Determine the (x, y) coordinate at the center of the cell enclosing the given text.  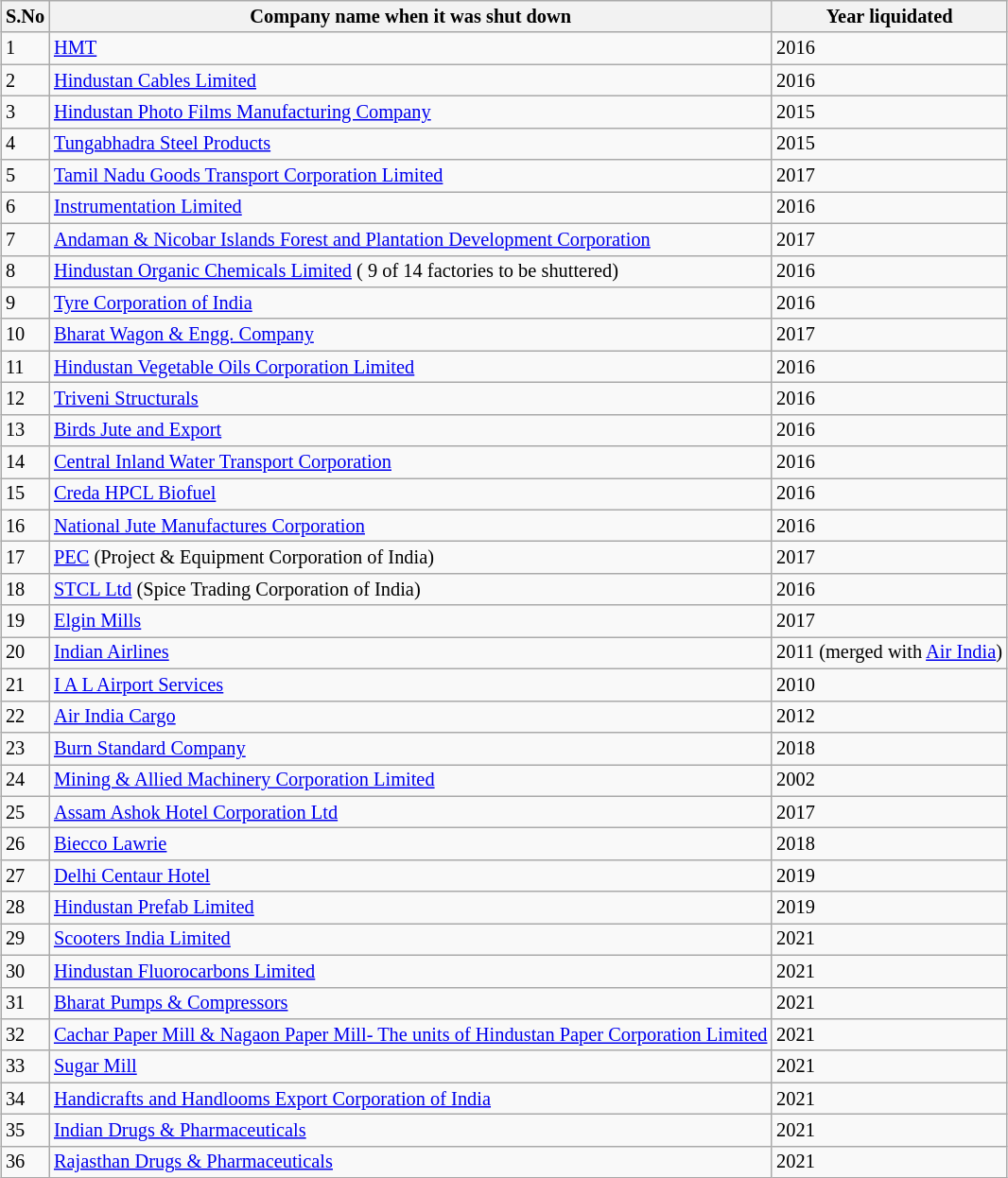
Burn Standard Company (410, 748)
1 (25, 48)
Assam Ashok Hotel Corporation Ltd (410, 812)
33 (25, 1066)
Hindustan Photo Films Manufacturing Company (410, 112)
35 (25, 1130)
S.No (25, 16)
8 (25, 271)
3 (25, 112)
9 (25, 303)
29 (25, 939)
14 (25, 462)
22 (25, 717)
7 (25, 239)
Air India Cargo (410, 717)
25 (25, 812)
Bharat Pumps & Compressors (410, 1003)
Sugar Mill (410, 1066)
Triveni Structurals (410, 398)
National Jute Manufactures Corporation (410, 526)
Elgin Mills (410, 621)
STCL Ltd (Spice Trading Corporation of India) (410, 589)
Central Inland Water Transport Corporation (410, 462)
2011 (merged with Air India) (889, 652)
Company name when it was shut down (410, 16)
26 (25, 843)
2012 (889, 717)
27 (25, 875)
Hindustan Vegetable Oils Corporation Limited (410, 367)
Cachar Paper Mill & Nagaon Paper Mill- The units of Hindustan Paper Corporation Limited (410, 1034)
4 (25, 144)
HMT (410, 48)
17 (25, 557)
20 (25, 652)
Rajasthan Drugs & Pharmaceuticals (410, 1162)
19 (25, 621)
Biecco Lawrie (410, 843)
Tyre Corporation of India (410, 303)
Hindustan Prefab Limited (410, 908)
16 (25, 526)
Indian Airlines (410, 652)
Scooters India Limited (410, 939)
2002 (889, 780)
11 (25, 367)
Delhi Centaur Hotel (410, 875)
28 (25, 908)
Indian Drugs & Pharmaceuticals (410, 1130)
Hindustan Cables Limited (410, 80)
32 (25, 1034)
18 (25, 589)
Year liquidated (889, 16)
5 (25, 176)
23 (25, 748)
31 (25, 1003)
Hindustan Fluorocarbons Limited (410, 971)
6 (25, 207)
Bharat Wagon & Engg. Company (410, 335)
Mining & Allied Machinery Corporation Limited (410, 780)
24 (25, 780)
PEC (Project & Equipment Corporation of India) (410, 557)
2010 (889, 684)
Tungabhadra Steel Products (410, 144)
10 (25, 335)
30 (25, 971)
I A L Airport Services (410, 684)
Creda HPCL Biofuel (410, 494)
34 (25, 1099)
2 (25, 80)
12 (25, 398)
Birds Jute and Export (410, 430)
36 (25, 1162)
21 (25, 684)
Tamil Nadu Goods Transport Corporation Limited (410, 176)
15 (25, 494)
Instrumentation Limited (410, 207)
13 (25, 430)
Handicrafts and Handlooms Export Corporation of India (410, 1099)
Hindustan Organic Chemicals Limited ( 9 of 14 factories to be shuttered) (410, 271)
Andaman & Nicobar Islands Forest and Plantation Development Corporation (410, 239)
